Output the [X, Y] coordinate of the center of the cell containing the given text.  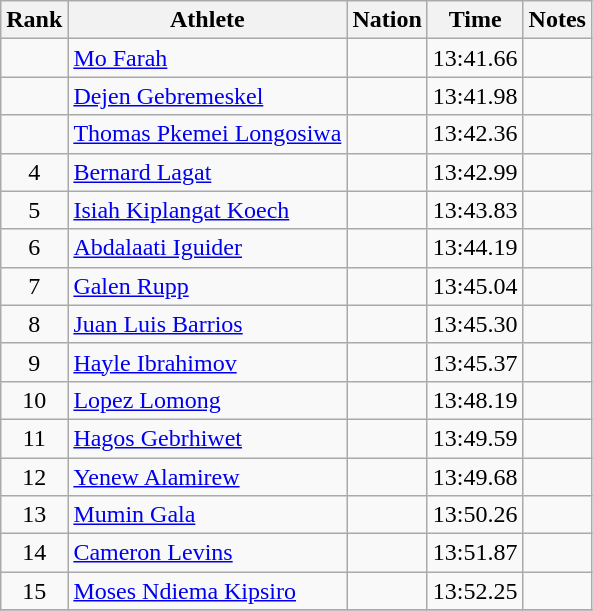
Dejen Gebremeskel [208, 96]
7 [34, 286]
13:45.37 [475, 362]
Thomas Pkemei Longosiwa [208, 134]
13:49.68 [475, 477]
Mumin Gala [208, 515]
13:43.83 [475, 210]
Juan Luis Barrios [208, 324]
8 [34, 324]
13:51.87 [475, 553]
13:42.36 [475, 134]
Yenew Alamirew [208, 477]
Athlete [208, 20]
12 [34, 477]
4 [34, 172]
13:45.30 [475, 324]
13:42.99 [475, 172]
Time [475, 20]
Hagos Gebrhiwet [208, 438]
10 [34, 400]
6 [34, 248]
Hayle Ibrahimov [208, 362]
Mo Farah [208, 58]
Nation [387, 20]
Bernard Lagat [208, 172]
13:44.19 [475, 248]
Isiah Kiplangat Koech [208, 210]
13:41.66 [475, 58]
13:48.19 [475, 400]
9 [34, 362]
13:49.59 [475, 438]
Galen Rupp [208, 286]
13:52.25 [475, 591]
13 [34, 515]
13:41.98 [475, 96]
Abdalaati Iguider [208, 248]
Cameron Levins [208, 553]
11 [34, 438]
14 [34, 553]
Lopez Lomong [208, 400]
Rank [34, 20]
13:50.26 [475, 515]
Notes [557, 20]
13:45.04 [475, 286]
5 [34, 210]
15 [34, 591]
Moses Ndiema Kipsiro [208, 591]
